Capture the cell that displays the provided text and extract its [x, y] central coordinate. 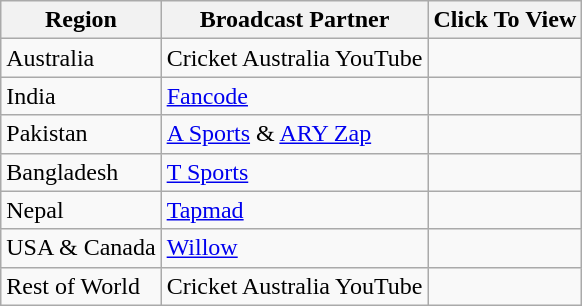
Broadcast Partner [294, 20]
Nepal [81, 210]
Rest of World [81, 286]
Region [81, 20]
Fancode [294, 96]
India [81, 96]
Click To View [505, 20]
USA & Canada [81, 248]
Bangladesh [81, 172]
T Sports [294, 172]
Willow [294, 248]
Tapmad [294, 210]
A Sports & ARY Zap [294, 134]
Pakistan [81, 134]
Australia [81, 58]
